Return [x, y] of the center of cell containing provided text 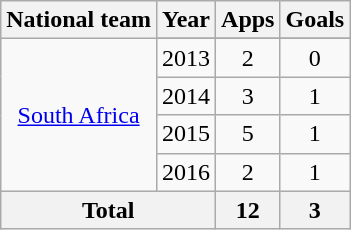
2016 [186, 172]
0 [315, 58]
Apps [248, 20]
Total [108, 210]
12 [248, 210]
South Africa [79, 115]
2013 [186, 58]
5 [248, 134]
Goals [315, 20]
2014 [186, 96]
Year [186, 20]
National team [79, 20]
2015 [186, 134]
